Return [X, Y] of the center of cell containing provided text 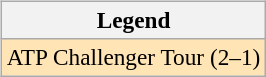
Legend [133, 20]
ATP Challenger Tour (2–1) [133, 57]
